Locate the cell with the specified text and output its [X, Y] center coordinate. 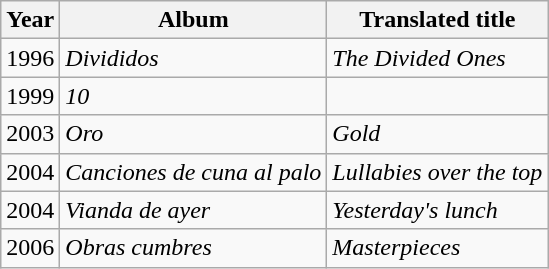
2006 [30, 248]
Lullabies over the top [438, 172]
10 [194, 96]
Year [30, 20]
Canciones de cuna al palo [194, 172]
Oro [194, 134]
Divididos [194, 58]
Yesterday's lunch [438, 210]
Gold [438, 134]
1996 [30, 58]
Vianda de ayer [194, 210]
Obras cumbres [194, 248]
Album [194, 20]
2003 [30, 134]
The Divided Ones [438, 58]
1999 [30, 96]
Translated title [438, 20]
Masterpieces [438, 248]
